Capture the cell that displays the provided text and extract its [X, Y] central coordinate. 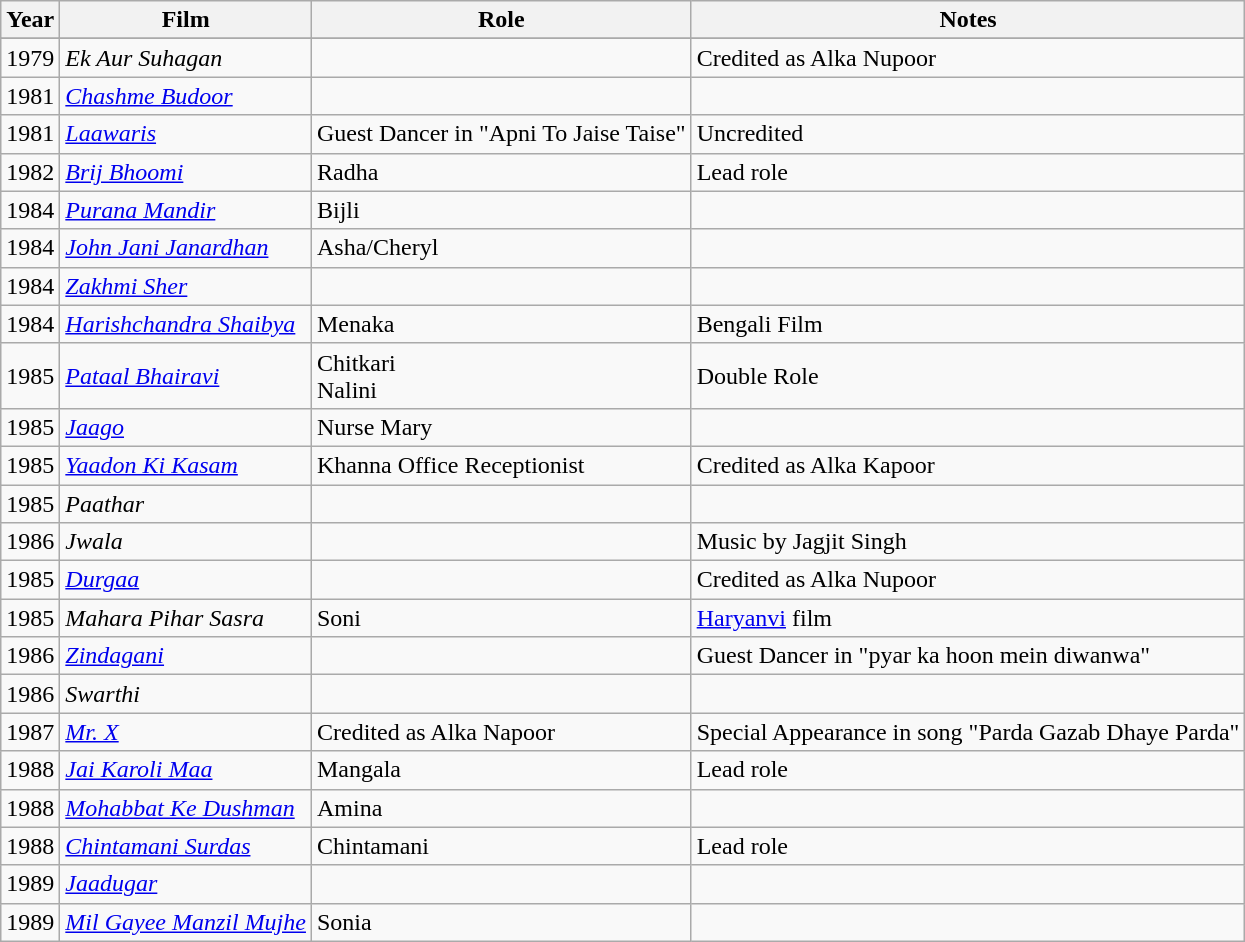
Amina [501, 808]
Soni [501, 618]
John Jani Janardhan [186, 248]
Menaka [501, 324]
Mil Gayee Manzil Mujhe [186, 922]
Paathar [186, 503]
Khanna Office Receptionist [501, 465]
Bijli [501, 210]
Music by Jagjit Singh [968, 542]
Purana Mandir [186, 210]
Guest Dancer in "Apni To Jaise Taise" [501, 134]
Bengali Film [968, 324]
Harishchandra Shaibya [186, 324]
Year [30, 20]
Credited as Alka Kapoor [968, 465]
Haryanvi film [968, 618]
Guest Dancer in "pyar ka hoon mein diwanwa" [968, 656]
Film [186, 20]
Durgaa [186, 580]
Double Role [968, 376]
Mr. X [186, 732]
Chintamani [501, 846]
Asha/Cheryl [501, 248]
Jaago [186, 427]
Brij Bhoomi [186, 172]
Chintamani Surdas [186, 846]
Jwala [186, 542]
Ek Aur Suhagan [186, 58]
Uncredited [968, 134]
Special Appearance in song "Parda Gazab Dhaye Parda" [968, 732]
Zindagani [186, 656]
1979 [30, 58]
Credited as Alka Napoor [501, 732]
Role [501, 20]
1987 [30, 732]
Notes [968, 20]
Yaadon Ki Kasam [186, 465]
Mohabbat Ke Dushman [186, 808]
Laawaris [186, 134]
Sonia [501, 922]
Jaadugar [186, 884]
Mahara Pihar Sasra [186, 618]
Nurse Mary [501, 427]
Zakhmi Sher [186, 286]
Mangala [501, 770]
Swarthi [186, 694]
Radha [501, 172]
ChitkariNalini [501, 376]
1982 [30, 172]
Pataal Bhairavi [186, 376]
Chashme Budoor [186, 96]
Jai Karoli Maa [186, 770]
